Pinpoint the cell where the given text exists, returning its [x, y] midpoint coordinate. 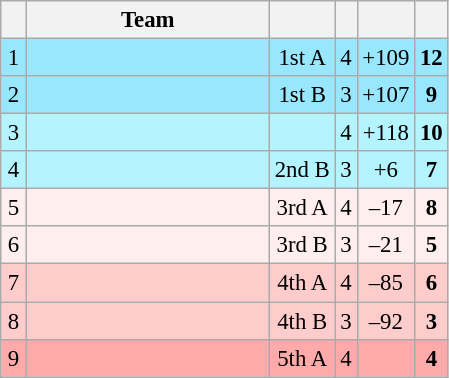
Team [148, 20]
2nd B [302, 170]
1st B [302, 95]
+109 [386, 58]
3rd B [302, 245]
10 [432, 133]
+107 [386, 95]
–21 [386, 245]
–17 [386, 208]
1 [14, 58]
3rd A [302, 208]
–92 [386, 321]
–85 [386, 283]
4th B [302, 321]
+6 [386, 170]
12 [432, 58]
+118 [386, 133]
4th A [302, 283]
1st A [302, 58]
5th A [302, 358]
2 [14, 95]
